Output the (X, Y) coordinate of the center of the cell containing the given text.  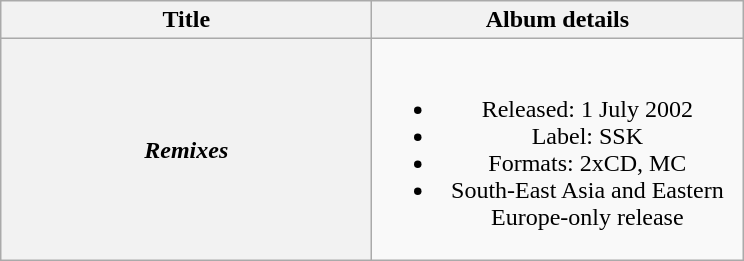
Title (186, 20)
Released: 1 July 2002Label: SSKFormats: 2xCD, MCSouth-East Asia and Eastern Europe-only release (558, 150)
Album details (558, 20)
Remixes (186, 150)
